Pinpoint the cell where the given text exists, returning its [x, y] midpoint coordinate. 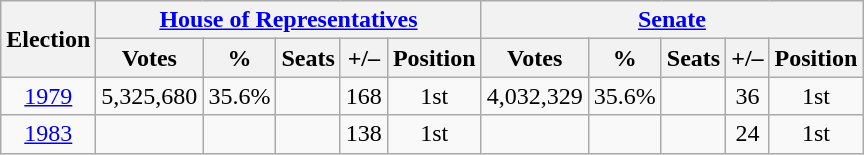
1983 [48, 134]
24 [748, 134]
36 [748, 96]
House of Representatives [288, 20]
138 [364, 134]
168 [364, 96]
Senate [672, 20]
1979 [48, 96]
5,325,680 [150, 96]
4,032,329 [534, 96]
Election [48, 39]
